Find where the given text appears and provide that cell's center as (x, y) coordinate. 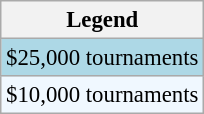
$25,000 tournaments (102, 58)
$10,000 tournaments (102, 95)
Legend (102, 20)
